From the cell containing the given text, extract its center point as [X, Y] coordinate. 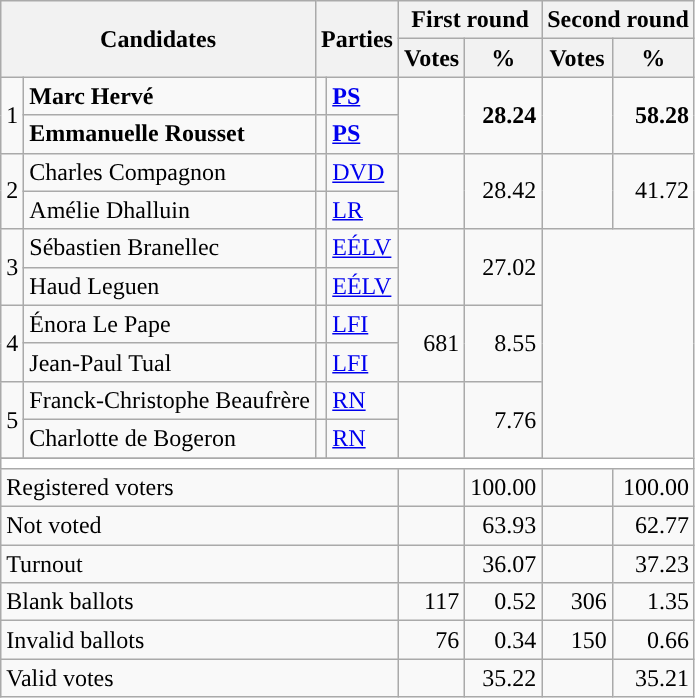
306 [578, 602]
1.35 [653, 602]
681 [431, 343]
Turnout [200, 564]
28.42 [504, 191]
Valid votes [200, 678]
150 [578, 640]
3 [12, 267]
Not voted [200, 526]
0.34 [504, 640]
Parties [356, 39]
Franck-Christophe Beaufrère [170, 400]
Haud Leguen [170, 286]
First round [470, 20]
62.77 [653, 526]
8.55 [504, 343]
37.23 [653, 564]
Candidates [158, 39]
DVD [363, 172]
1 [12, 115]
Second round [618, 20]
Charlotte de Bogeron [170, 438]
Marc Hervé [170, 96]
35.22 [504, 678]
76 [431, 640]
5 [12, 419]
35.21 [653, 678]
Blank ballots [200, 602]
28.24 [504, 115]
LR [363, 210]
0.66 [653, 640]
Jean-Paul Tual [170, 362]
36.07 [504, 564]
Énora Le Pape [170, 324]
Invalid ballots [200, 640]
2 [12, 191]
27.02 [504, 267]
117 [431, 602]
Charles Compagnon [170, 172]
Sébastien Branellec [170, 248]
0.52 [504, 602]
Registered voters [200, 488]
7.76 [504, 419]
58.28 [653, 115]
41.72 [653, 191]
Emmanuelle Rousset [170, 134]
Amélie Dhalluin [170, 210]
4 [12, 343]
63.93 [504, 526]
